Output the [X, Y] coordinate of the center of the cell containing the given text.  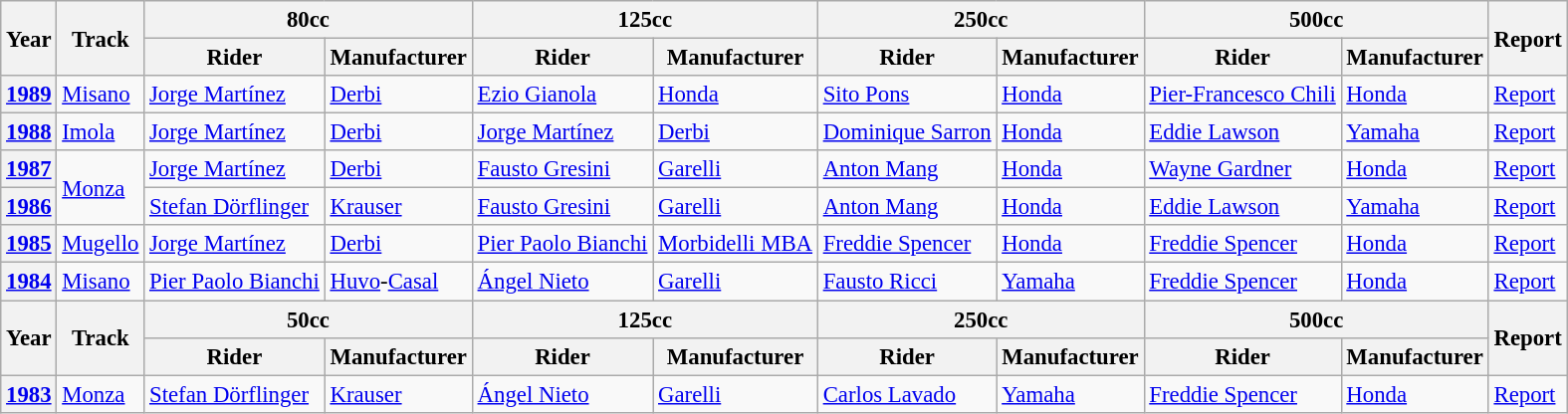
Pier-Francesco Chili [1242, 95]
1985 [29, 244]
Huvo-Casal [398, 282]
1987 [29, 169]
1988 [29, 132]
Fausto Ricci [907, 282]
Mugello [101, 244]
1989 [29, 95]
1983 [29, 394]
Sito Pons [907, 95]
Dominique Sarron [907, 132]
1986 [29, 207]
80cc [309, 20]
Ezio Gianola [561, 95]
1984 [29, 282]
Carlos Lavado [907, 394]
Imola [101, 132]
Morbidelli MBA [736, 244]
Wayne Gardner [1242, 169]
50cc [309, 319]
